Locate the cell with the specified text and output its [X, Y] center coordinate. 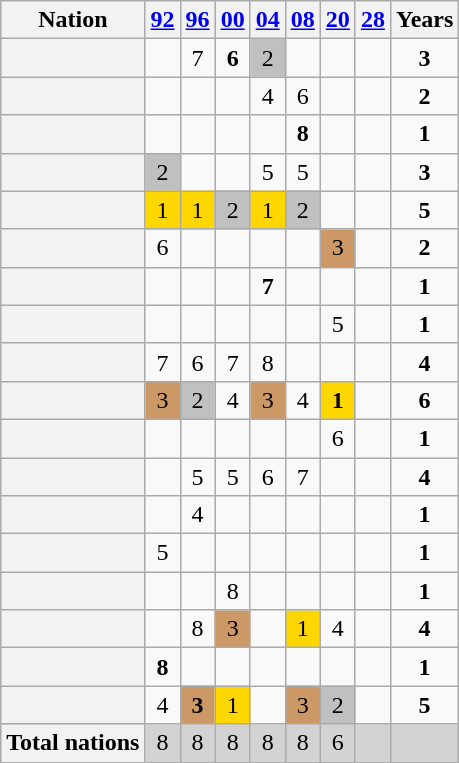
Nation [73, 20]
04 [268, 20]
96 [198, 20]
08 [302, 20]
Years [424, 20]
Total nations [73, 743]
92 [162, 20]
00 [232, 20]
20 [338, 20]
28 [372, 20]
